For the text-containing cell, return its midpoint in [x, y] coordinate format. 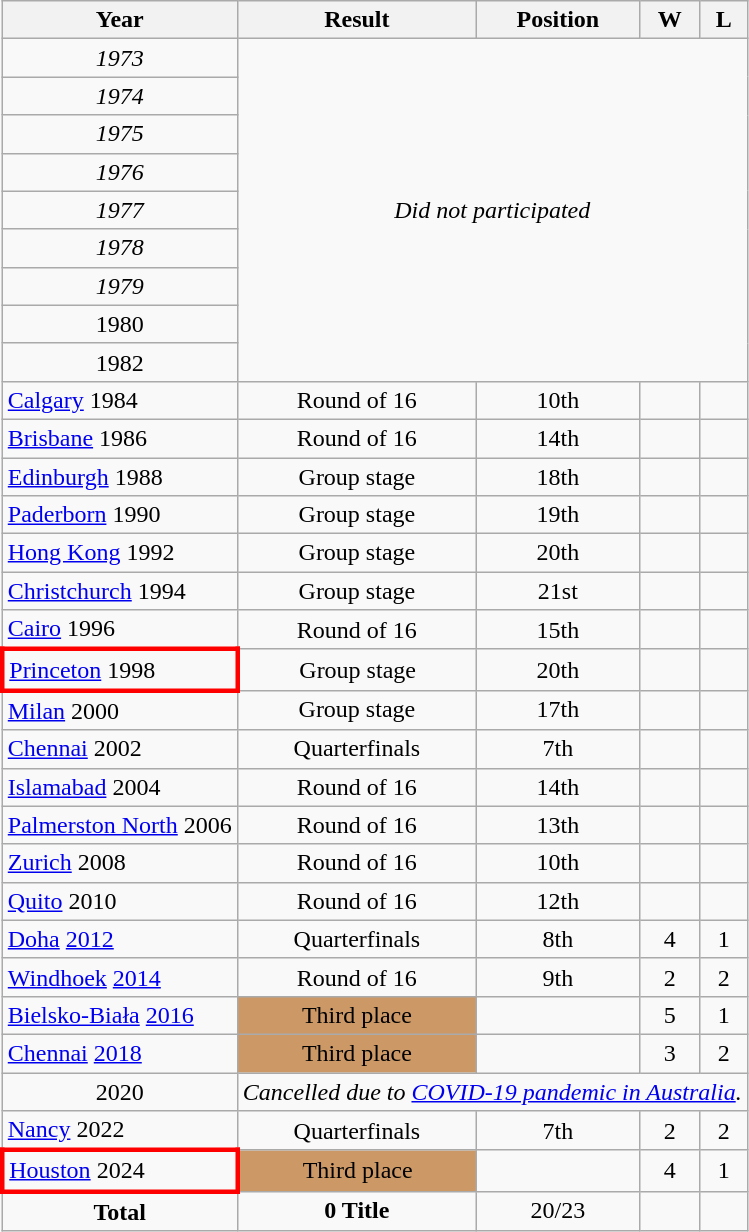
18th [558, 477]
Windhoek 2014 [120, 977]
Christchurch 1994 [120, 591]
1979 [120, 286]
Milan 2000 [120, 710]
1976 [120, 172]
1977 [120, 210]
Brisbane 1986 [120, 438]
Paderborn 1990 [120, 515]
Islamabad 2004 [120, 787]
2020 [120, 1091]
W [670, 20]
1980 [120, 324]
Edinburgh 1988 [120, 477]
17th [558, 710]
8th [558, 939]
21st [558, 591]
Total [120, 1211]
5 [670, 1015]
9th [558, 977]
Result [356, 20]
L [724, 20]
3 [670, 1053]
Chennai 2002 [120, 749]
19th [558, 515]
Princeton 1998 [120, 670]
Doha 2012 [120, 939]
Cairo 1996 [120, 630]
1975 [120, 134]
1974 [120, 96]
Calgary 1984 [120, 400]
Bielsko-Biała 2016 [120, 1015]
0 Title [356, 1211]
Did not participated [492, 210]
20/23 [558, 1211]
12th [558, 901]
Houston 2024 [120, 1170]
Zurich 2008 [120, 863]
1978 [120, 248]
15th [558, 630]
Chennai 2018 [120, 1053]
1982 [120, 362]
13th [558, 825]
1973 [120, 58]
Nancy 2022 [120, 1131]
Position [558, 20]
Year [120, 20]
Cancelled due to COVID-19 pandemic in Australia. [492, 1091]
Hong Kong 1992 [120, 553]
Palmerston North 2006 [120, 825]
Quito 2010 [120, 901]
